Find where the given text appears and provide that cell's center as [X, Y] coordinate. 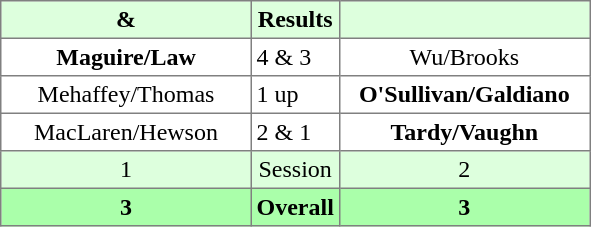
2 [464, 170]
Overall [295, 207]
O'Sullivan/Galdiano [464, 95]
4 & 3 [295, 57]
Tardy/Vaughn [464, 132]
Mehaffey/Thomas [126, 95]
& [126, 20]
Results [295, 20]
Session [295, 170]
MacLaren/Hewson [126, 132]
2 & 1 [295, 132]
1 [126, 170]
Wu/Brooks [464, 57]
1 up [295, 95]
Maguire/Law [126, 57]
